For the text-containing cell, return its midpoint in [x, y] coordinate format. 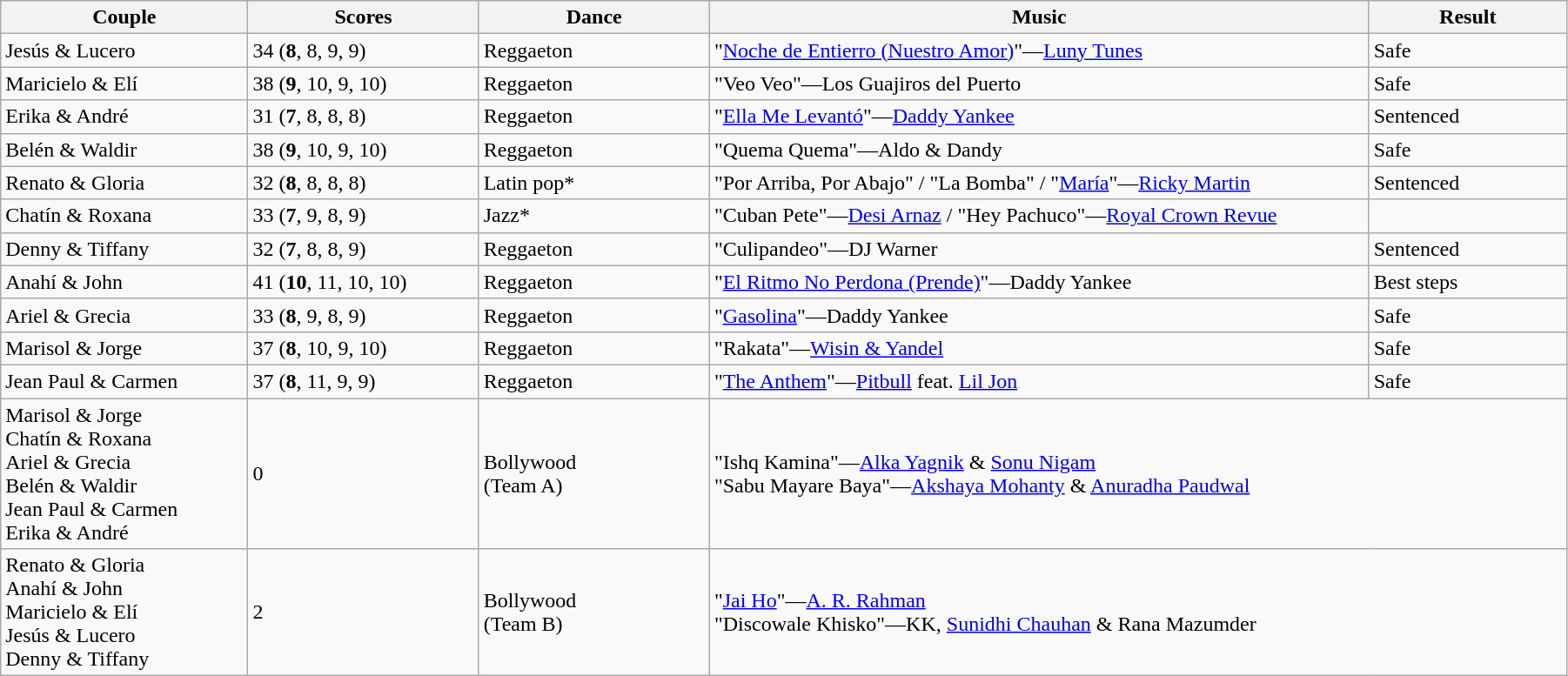
"Quema Quema"—Aldo & Dandy [1039, 150]
Jean Paul & Carmen [124, 381]
Marisol & Jorge [124, 348]
"The Anthem"—Pitbull feat. Lil Jon [1039, 381]
"Gasolina"—Daddy Yankee [1039, 315]
Latin pop* [593, 183]
32 (7, 8, 8, 9) [364, 249]
"Jai Ho"—A. R. Rahman"Discowale Khisko"—KK, Sunidhi Chauhan & Rana Mazumder [1138, 612]
Ariel & Grecia [124, 315]
33 (8, 9, 8, 9) [364, 315]
Anahí & John [124, 282]
Erika & André [124, 117]
34 (8, 8, 9, 9) [364, 50]
Couple [124, 17]
"Veo Veo"—Los Guajiros del Puerto [1039, 84]
Belén & Waldir [124, 150]
37 (8, 11, 9, 9) [364, 381]
Marisol & JorgeChatín & RoxanaAriel & GreciaBelén & WaldirJean Paul & CarmenErika & André [124, 473]
Bollywood(Team A) [593, 473]
"Rakata"—Wisin & Yandel [1039, 348]
Chatín & Roxana [124, 216]
32 (8, 8, 8, 8) [364, 183]
"Ella Me Levantó"—Daddy Yankee [1039, 117]
"Ishq Kamina"—Alka Yagnik & Sonu Nigam"Sabu Mayare Baya"—Akshaya Mohanty & Anuradha Paudwal [1138, 473]
Renato & Gloria [124, 183]
Maricielo & Elí [124, 84]
Dance [593, 17]
0 [364, 473]
Renato & GloriaAnahí & JohnMaricielo & ElíJesús & LuceroDenny & Tiffany [124, 612]
"Por Arriba, Por Abajo" / "La Bomba" / "María"—Ricky Martin [1039, 183]
"El Ritmo No Perdona (Prende)"—Daddy Yankee [1039, 282]
41 (10, 11, 10, 10) [364, 282]
2 [364, 612]
"Cuban Pete"—Desi Arnaz / "Hey Pachuco"—Royal Crown Revue [1039, 216]
Denny & Tiffany [124, 249]
Bollywood(Team B) [593, 612]
33 (7, 9, 8, 9) [364, 216]
"Culipandeo"—DJ Warner [1039, 249]
Jazz* [593, 216]
Scores [364, 17]
37 (8, 10, 9, 10) [364, 348]
Result [1467, 17]
"Noche de Entierro (Nuestro Amor)"—Luny Tunes [1039, 50]
31 (7, 8, 8, 8) [364, 117]
Best steps [1467, 282]
Music [1039, 17]
Jesús & Lucero [124, 50]
